Extract the [X, Y] coordinate from the center of the cell holding the provided text.  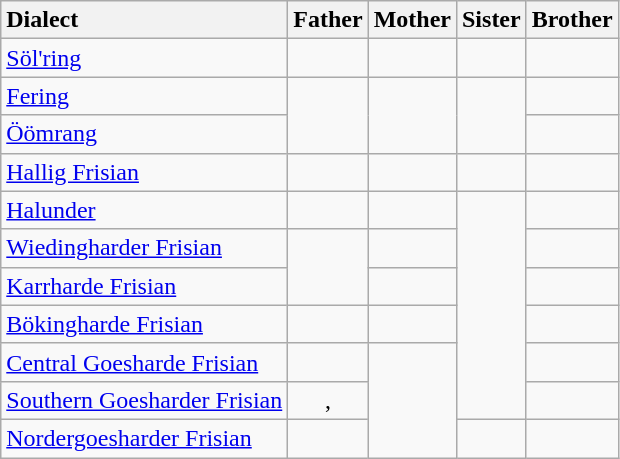
Dialect [144, 20]
Brother [572, 20]
Nordergoesharder Frisian [144, 438]
Söl'ring [144, 58]
Southern Goesharder Frisian [144, 400]
Hallig Frisian [144, 172]
Karrharde Frisian [144, 286]
Father [328, 20]
Bökingharde Frisian [144, 324]
Wiedingharder Frisian [144, 248]
Fering [144, 96]
Halunder [144, 210]
Mother [412, 20]
, [328, 400]
Central Goesharde Frisian [144, 362]
Sister [491, 20]
Öömrang [144, 134]
